Find where the given text appears and provide that cell's center as [X, Y] coordinate. 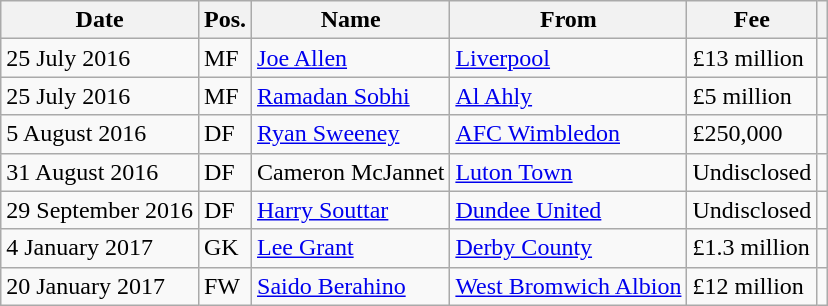
Ramadan Sobhi [351, 96]
Lee Grant [351, 248]
5 August 2016 [100, 134]
Harry Souttar [351, 210]
Luton Town [568, 172]
Joe Allen [351, 58]
Al Ahly [568, 96]
Pos. [224, 20]
29 September 2016 [100, 210]
£250,000 [752, 134]
Saido Berahino [351, 286]
Date [100, 20]
Liverpool [568, 58]
31 August 2016 [100, 172]
Name [351, 20]
Dundee United [568, 210]
Ryan Sweeney [351, 134]
£5 million [752, 96]
Fee [752, 20]
£12 million [752, 286]
20 January 2017 [100, 286]
£1.3 million [752, 248]
Derby County [568, 248]
£13 million [752, 58]
Cameron McJannet [351, 172]
West Bromwich Albion [568, 286]
From [568, 20]
AFC Wimbledon [568, 134]
FW [224, 286]
GK [224, 248]
4 January 2017 [100, 248]
